Scan for the cell matching the given text and deliver its [X, Y] coordinate at center. 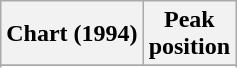
Chart (1994) [72, 34]
Peakposition [189, 34]
